Return (x, y) of the center of cell containing provided text 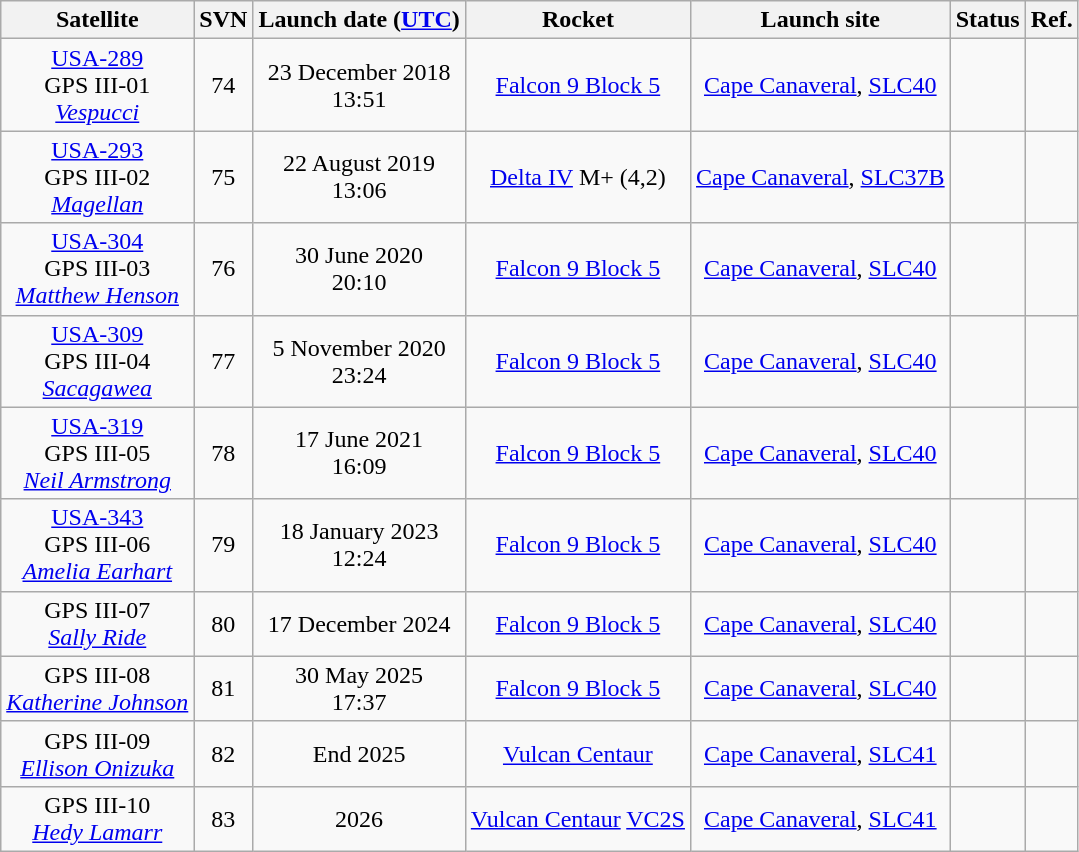
GPS III-08Katherine Johnson (98, 688)
Cape Canaveral, SLC37B (820, 177)
USA-309GPS III-04Sacagawea (98, 361)
78 (224, 453)
End 2025 (359, 754)
USA-319GPS III-05Neil Armstrong (98, 453)
Launch site (820, 20)
Vulcan Centaur VC2S (578, 818)
USA-343GPS III-06Amelia Earhart (98, 545)
2026 (359, 818)
74 (224, 85)
76 (224, 269)
Vulcan Centaur (578, 754)
SVN (224, 20)
Status (988, 20)
Ref. (1052, 20)
81 (224, 688)
Launch date (UTC) (359, 20)
Satellite (98, 20)
17 June 202116:09 (359, 453)
30 May 202517:37 (359, 688)
USA-289GPS III-01Vespucci (98, 85)
USA-293GPS III-02Magellan (98, 177)
GPS III-09Ellison Onizuka (98, 754)
30 June 2020 20:10 (359, 269)
22 August 2019 13:06 (359, 177)
79 (224, 545)
5 November 202023:24 (359, 361)
Delta IV M+ (4,2) (578, 177)
17 December 2024 (359, 624)
USA-304GPS III-03Matthew Henson (98, 269)
23 December 2018 13:51 (359, 85)
Rocket (578, 20)
GPS III-07Sally Ride (98, 624)
GPS III-10Hedy Lamarr (98, 818)
75 (224, 177)
77 (224, 361)
18 January 202312:24 (359, 545)
80 (224, 624)
83 (224, 818)
82 (224, 754)
